From the cell containing the given text, extract its center point as (x, y) coordinate. 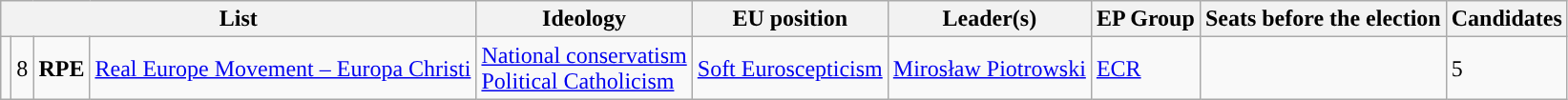
RPE (61, 69)
Leader(s) (989, 19)
8 (23, 69)
Real Europe Movement – Europa Christi (282, 69)
5 (1506, 69)
Seats before the election (1323, 19)
EU position (790, 19)
ECR (1145, 69)
Soft Euroscepticism (790, 69)
EP Group (1145, 19)
Ideology (584, 19)
Mirosław Piotrowski (989, 69)
List (239, 19)
National conservatismPolitical Catholicism (584, 69)
Candidates (1506, 19)
